Pinpoint the cell where the given text exists, returning its (x, y) midpoint coordinate. 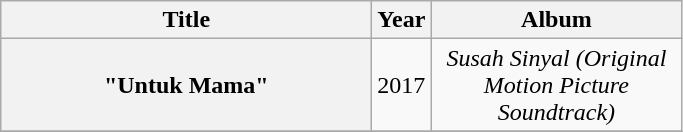
2017 (402, 85)
Album (556, 20)
"Untuk Mama" (186, 85)
Title (186, 20)
Susah Sinyal (Original Motion Picture Soundtrack) (556, 85)
Year (402, 20)
